Find where the given text appears and provide that cell's center as [x, y] coordinate. 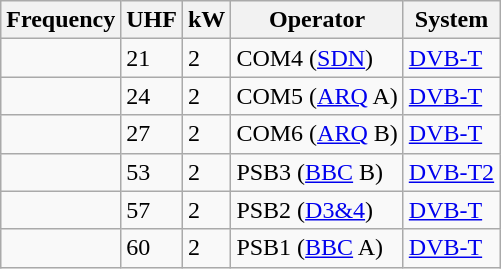
PSB2 (D3&4) [317, 210]
System [451, 20]
60 [152, 248]
PSB1 (BBC A) [317, 248]
DVB-T2 [451, 172]
Frequency [61, 20]
53 [152, 172]
57 [152, 210]
COM5 (ARQ A) [317, 96]
27 [152, 134]
COM6 (ARQ B) [317, 134]
COM4 (SDN) [317, 58]
kW [206, 20]
24 [152, 96]
UHF [152, 20]
21 [152, 58]
Operator [317, 20]
PSB3 (BBC B) [317, 172]
